Search for the cell housing the specified text and yield its [X, Y] center coordinate. 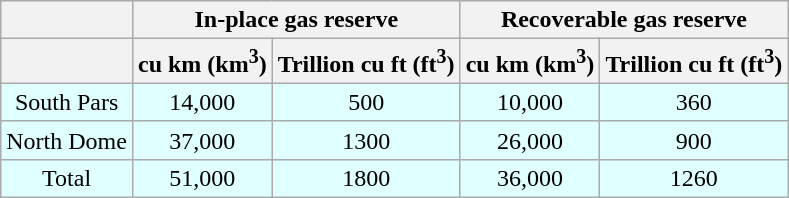
Recoverable gas reserve [624, 20]
North Dome [67, 140]
1300 [366, 140]
1800 [366, 178]
37,000 [202, 140]
10,000 [530, 102]
36,000 [530, 178]
500 [366, 102]
26,000 [530, 140]
1260 [694, 178]
Total [67, 178]
South Pars [67, 102]
900 [694, 140]
51,000 [202, 178]
14,000 [202, 102]
360 [694, 102]
In-place gas reserve [296, 20]
